Extract the (X, Y) coordinate from the center of the cell holding the provided text.  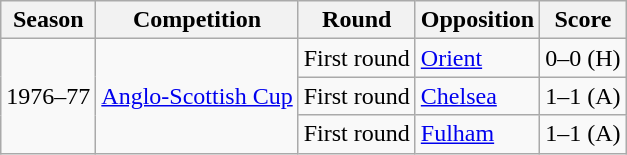
1976–77 (48, 96)
Fulham (477, 134)
Chelsea (477, 96)
Score (583, 20)
0–0 (H) (583, 58)
Orient (477, 58)
Round (356, 20)
Season (48, 20)
Anglo-Scottish Cup (197, 96)
Opposition (477, 20)
Competition (197, 20)
